Search for the cell housing the specified text and yield its [X, Y] center coordinate. 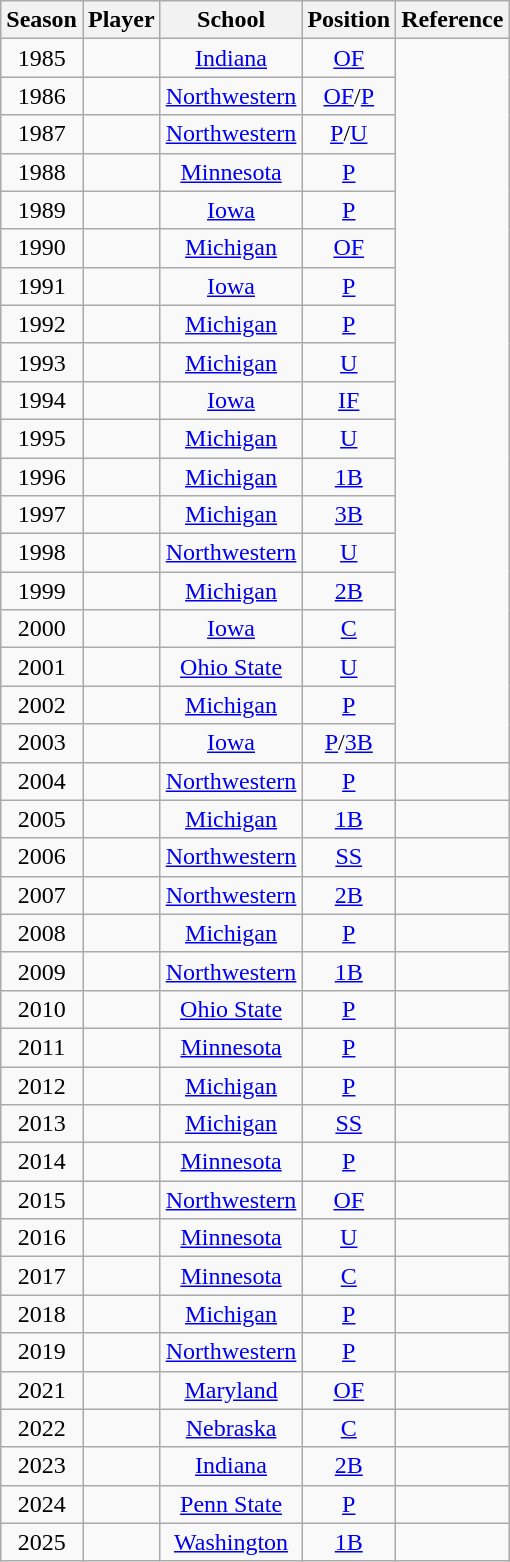
1989 [42, 210]
2003 [42, 743]
1986 [42, 96]
2013 [42, 1124]
P/3B [349, 743]
2023 [42, 1466]
1987 [42, 134]
OF/P [349, 96]
Position [349, 20]
Player [121, 20]
2007 [42, 895]
Maryland [231, 1390]
2011 [42, 1047]
2010 [42, 1009]
Washington [231, 1542]
2004 [42, 781]
2005 [42, 819]
1993 [42, 362]
1988 [42, 172]
2000 [42, 629]
2017 [42, 1276]
2021 [42, 1390]
2024 [42, 1504]
2019 [42, 1352]
2001 [42, 667]
2009 [42, 971]
3B [349, 515]
School [231, 20]
1992 [42, 324]
1999 [42, 591]
2006 [42, 857]
Reference [452, 20]
1994 [42, 400]
Penn State [231, 1504]
1985 [42, 58]
2018 [42, 1314]
2016 [42, 1238]
1996 [42, 477]
2002 [42, 705]
1991 [42, 286]
2012 [42, 1085]
Nebraska [231, 1428]
P/U [349, 134]
2015 [42, 1200]
2008 [42, 933]
IF [349, 400]
2014 [42, 1162]
1995 [42, 438]
1997 [42, 515]
1990 [42, 248]
2025 [42, 1542]
2022 [42, 1428]
Season [42, 20]
1998 [42, 553]
